Return the [x, y] coordinate for the center point of the cell that contains the specified text.  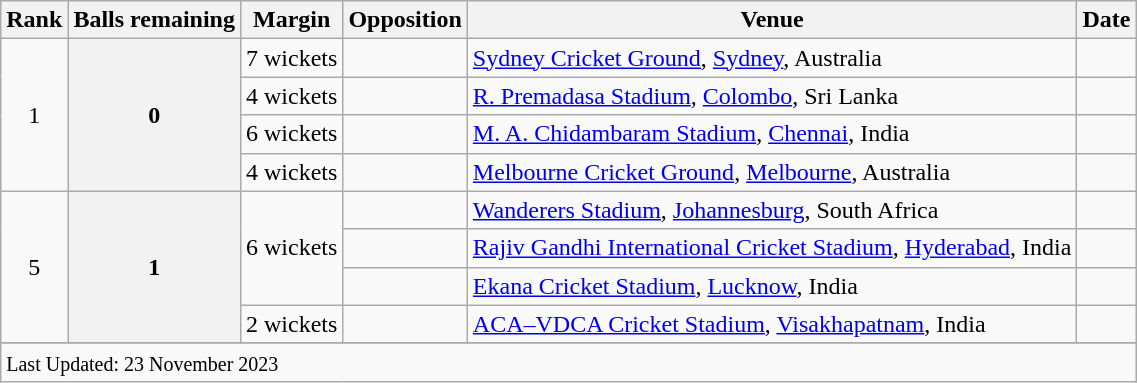
Opposition [405, 20]
2 wickets [291, 324]
7 wickets [291, 58]
R. Premadasa Stadium, Colombo, Sri Lanka [772, 96]
Melbourne Cricket Ground, Melbourne, Australia [772, 172]
ACA–VDCA Cricket Stadium, Visakhapatnam, India [772, 324]
5 [34, 267]
Wanderers Stadium, Johannesburg, South Africa [772, 210]
M. A. Chidambaram Stadium, Chennai, India [772, 134]
Balls remaining [154, 20]
Date [1106, 20]
Margin [291, 20]
Last Updated: 23 November 2023 [568, 362]
Rajiv Gandhi International Cricket Stadium, Hyderabad, India [772, 248]
Venue [772, 20]
Ekana Cricket Stadium, Lucknow, India [772, 286]
0 [154, 115]
Sydney Cricket Ground, Sydney, Australia [772, 58]
Rank [34, 20]
